Locate the cell with the specified text and output its [X, Y] center coordinate. 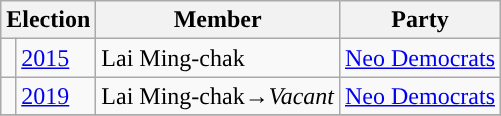
2019 [56, 96]
Lai Ming-chak→Vacant [218, 96]
Election [48, 20]
Member [218, 20]
Lai Ming-chak [218, 58]
Party [420, 20]
2015 [56, 58]
